Find where the given text appears and provide that cell's center as [x, y] coordinate. 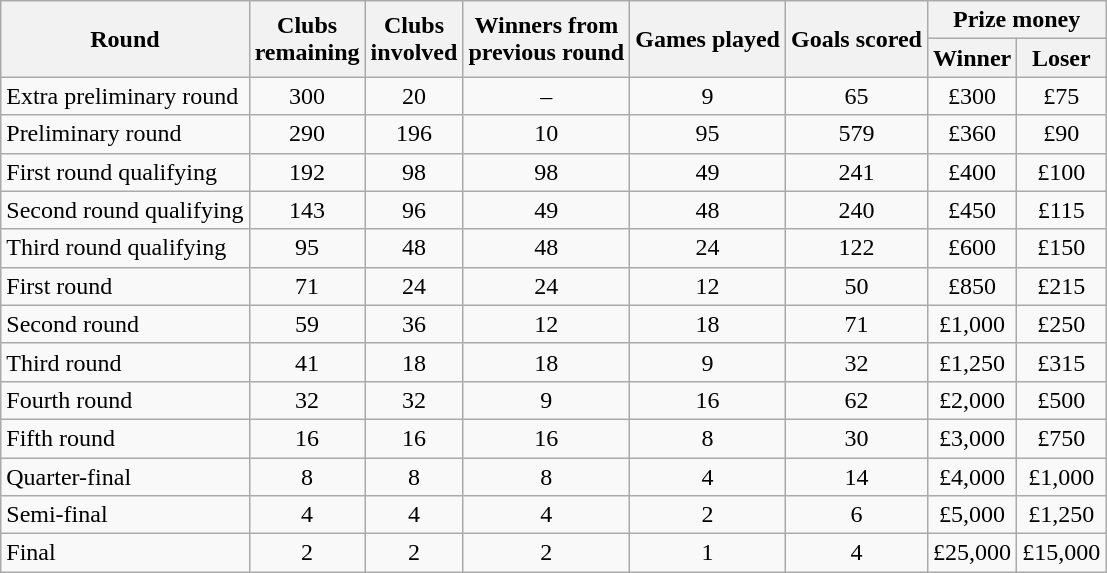
£115 [1062, 210]
196 [414, 134]
59 [307, 324]
£500 [1062, 400]
Games played [708, 39]
122 [856, 248]
Winners fromprevious round [546, 39]
£360 [972, 134]
62 [856, 400]
Goals scored [856, 39]
£315 [1062, 362]
Clubsremaining [307, 39]
10 [546, 134]
41 [307, 362]
300 [307, 96]
Second round qualifying [125, 210]
Clubsinvolved [414, 39]
£250 [1062, 324]
£215 [1062, 286]
290 [307, 134]
14 [856, 477]
£150 [1062, 248]
£600 [972, 248]
Quarter-final [125, 477]
– [546, 96]
£300 [972, 96]
65 [856, 96]
£5,000 [972, 515]
Loser [1062, 58]
30 [856, 438]
192 [307, 172]
£2,000 [972, 400]
Semi-final [125, 515]
Extra preliminary round [125, 96]
1 [708, 553]
Second round [125, 324]
240 [856, 210]
£4,000 [972, 477]
241 [856, 172]
579 [856, 134]
£75 [1062, 96]
Preliminary round [125, 134]
£25,000 [972, 553]
£750 [1062, 438]
6 [856, 515]
Fifth round [125, 438]
Fourth round [125, 400]
£100 [1062, 172]
36 [414, 324]
£850 [972, 286]
Winner [972, 58]
20 [414, 96]
50 [856, 286]
First round qualifying [125, 172]
Third round qualifying [125, 248]
Third round [125, 362]
£3,000 [972, 438]
£90 [1062, 134]
Prize money [1016, 20]
Final [125, 553]
£400 [972, 172]
£450 [972, 210]
143 [307, 210]
Round [125, 39]
96 [414, 210]
First round [125, 286]
£15,000 [1062, 553]
